From the cell containing the given text, extract its center point as (x, y) coordinate. 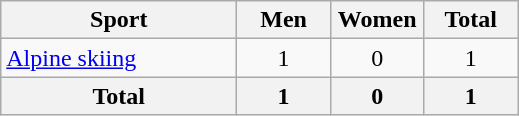
Men (284, 20)
Women (377, 20)
Alpine skiing (119, 58)
Sport (119, 20)
